Find where the given text appears and provide that cell's center as (x, y) coordinate. 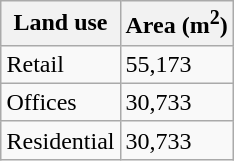
Area (m2) (176, 24)
Land use (60, 24)
55,173 (176, 64)
Offices (60, 102)
Residential (60, 140)
Retail (60, 64)
